Determine the (X, Y) coordinate at the center of the cell enclosing the given text.  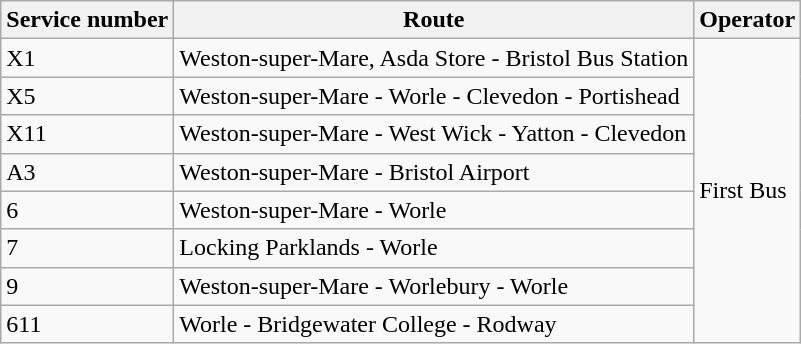
X11 (88, 134)
Operator (748, 20)
9 (88, 286)
Weston-super-Mare, Asda Store - Bristol Bus Station (434, 58)
Route (434, 20)
First Bus (748, 191)
Weston-super-Mare - West Wick - Yatton - Clevedon (434, 134)
Service number (88, 20)
A3 (88, 172)
Locking Parklands - Worle (434, 248)
Weston-super-Mare - Worlebury - Worle (434, 286)
Weston-super-Mare - Worle - Clevedon - Portishead (434, 96)
Weston-super-Mare - Bristol Airport (434, 172)
X1 (88, 58)
Weston-super-Mare - Worle (434, 210)
Worle - Bridgewater College - Rodway (434, 324)
7 (88, 248)
611 (88, 324)
X5 (88, 96)
6 (88, 210)
